Extract the [x, y] coordinate from the center of the cell holding the provided text.  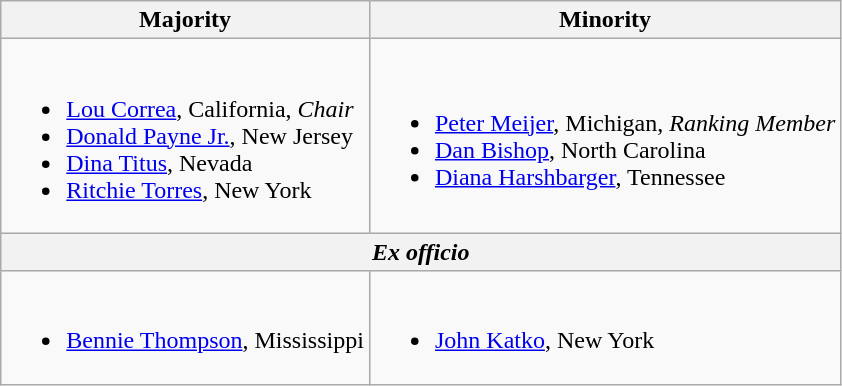
Majority [186, 20]
Ex officio [421, 252]
Bennie Thompson, Mississippi [186, 328]
John Katko, New York [604, 328]
Minority [604, 20]
Peter Meijer, Michigan, Ranking MemberDan Bishop, North CarolinaDiana Harshbarger, Tennessee [604, 136]
Lou Correa, California, ChairDonald Payne Jr., New JerseyDina Titus, NevadaRitchie Torres, New York [186, 136]
